Return (X, Y) of the center of cell containing provided text 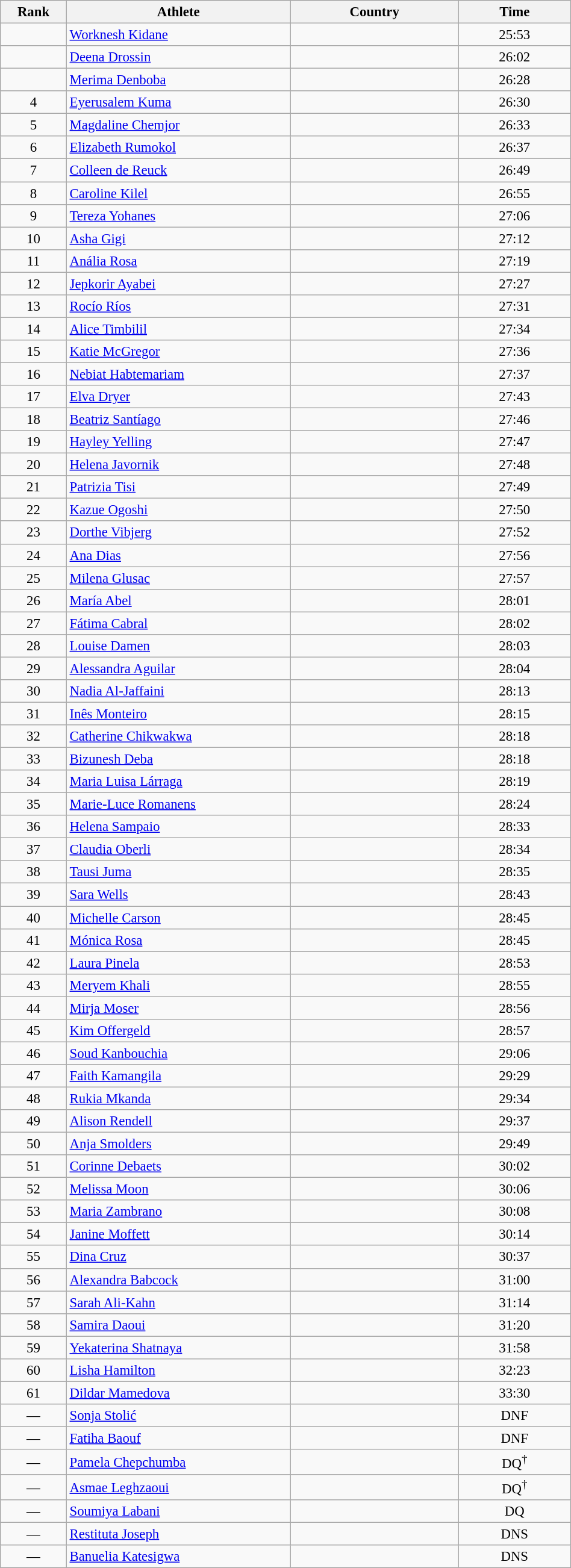
Katie McGregor (178, 352)
Tereza Yohanes (178, 216)
14 (34, 329)
27:31 (514, 306)
45 (34, 1031)
27:48 (514, 465)
30:02 (514, 1166)
18 (34, 420)
Milena Glusac (178, 578)
23 (34, 533)
61 (34, 1393)
5 (34, 125)
44 (34, 1008)
31:20 (514, 1325)
Alison Rendell (178, 1121)
27:37 (514, 374)
Dildar Mamedova (178, 1393)
Restituta Joseph (178, 1534)
26:37 (514, 148)
Mirja Moser (178, 1008)
Nadia Al-Jaffaini (178, 691)
40 (34, 918)
Marie-Luce Romanens (178, 804)
Sarah Ali-Kahn (178, 1302)
20 (34, 465)
53 (34, 1212)
Country (375, 12)
Hayley Yelling (178, 442)
43 (34, 985)
12 (34, 284)
28 (34, 646)
24 (34, 555)
28:02 (514, 623)
Caroline Kilel (178, 193)
Beatriz Santíago (178, 420)
28:15 (514, 714)
Faith Kamangila (178, 1076)
31:14 (514, 1302)
22 (34, 510)
26:28 (514, 80)
27:43 (514, 397)
Asmae Leghzaoui (178, 1487)
26:30 (514, 102)
DQ (514, 1511)
60 (34, 1370)
Sonja Stolić (178, 1416)
36 (34, 827)
32 (34, 736)
17 (34, 397)
Alice Timbilil (178, 329)
Sara Wells (178, 895)
33 (34, 759)
27:47 (514, 442)
58 (34, 1325)
Laura Pinela (178, 963)
57 (34, 1302)
16 (34, 374)
28:33 (514, 827)
42 (34, 963)
29:49 (514, 1144)
39 (34, 895)
34 (34, 782)
27:57 (514, 578)
21 (34, 487)
Anja Smolders (178, 1144)
30 (34, 691)
27:06 (514, 216)
25:53 (514, 35)
Deena Drossin (178, 57)
30:08 (514, 1212)
27:46 (514, 420)
Claudia Oberli (178, 850)
37 (34, 850)
Yekaterina Shatnaya (178, 1348)
Catherine Chikwakwa (178, 736)
26:49 (514, 170)
Magdaline Chemjor (178, 125)
25 (34, 578)
Jepkorir Ayabei (178, 284)
10 (34, 238)
41 (34, 940)
Worknesh Kidane (178, 35)
9 (34, 216)
38 (34, 873)
27:36 (514, 352)
46 (34, 1053)
Fatiha Baouf (178, 1438)
4 (34, 102)
Elizabeth Rumokol (178, 148)
Nebiat Habtemariam (178, 374)
27:50 (514, 510)
28:13 (514, 691)
Rocío Ríos (178, 306)
Janine Moffett (178, 1234)
29 (34, 668)
26:33 (514, 125)
27:52 (514, 533)
47 (34, 1076)
31 (34, 714)
27:19 (514, 261)
26 (34, 600)
Samira Daoui (178, 1325)
Merima Denboba (178, 80)
28:43 (514, 895)
28:34 (514, 850)
Time (514, 12)
49 (34, 1121)
Elva Dryer (178, 397)
Colleen de Reuck (178, 170)
32:23 (514, 1370)
Rukia Mkanda (178, 1098)
Michelle Carson (178, 918)
Lisha Hamilton (178, 1370)
29:29 (514, 1076)
28:24 (514, 804)
28:56 (514, 1008)
8 (34, 193)
27:34 (514, 329)
28:19 (514, 782)
Dorthe Vibjerg (178, 533)
Anália Rosa (178, 261)
30:06 (514, 1189)
13 (34, 306)
51 (34, 1166)
31:58 (514, 1348)
29:34 (514, 1098)
Melissa Moon (178, 1189)
27:49 (514, 487)
28:03 (514, 646)
11 (34, 261)
Helena Javornik (178, 465)
Banuelia Katesigwa (178, 1557)
Ana Dias (178, 555)
Tausi Juma (178, 873)
Alessandra Aguilar (178, 668)
50 (34, 1144)
Pamela Chepchumba (178, 1462)
30:14 (514, 1234)
Rank (34, 12)
33:30 (514, 1393)
Soumiya Labani (178, 1511)
Kazue Ogoshi (178, 510)
31:00 (514, 1280)
Eyerusalem Kuma (178, 102)
28:35 (514, 873)
Helena Sampaio (178, 827)
56 (34, 1280)
Maria Zambrano (178, 1212)
28:01 (514, 600)
27 (34, 623)
Louise Damen (178, 646)
María Abel (178, 600)
15 (34, 352)
Asha Gigi (178, 238)
27:12 (514, 238)
7 (34, 170)
Inês Monteiro (178, 714)
Meryem Khali (178, 985)
27:27 (514, 284)
Patrizia Tisi (178, 487)
Mónica Rosa (178, 940)
27:56 (514, 555)
Corinne Debaets (178, 1166)
Alexandra Babcock (178, 1280)
Kim Offergeld (178, 1031)
29:06 (514, 1053)
54 (34, 1234)
59 (34, 1348)
28:55 (514, 985)
35 (34, 804)
Fátima Cabral (178, 623)
28:04 (514, 668)
55 (34, 1257)
6 (34, 148)
26:02 (514, 57)
Bizunesh Deba (178, 759)
28:53 (514, 963)
29:37 (514, 1121)
52 (34, 1189)
19 (34, 442)
30:37 (514, 1257)
28:57 (514, 1031)
26:55 (514, 193)
Soud Kanbouchia (178, 1053)
Dina Cruz (178, 1257)
Maria Luisa Lárraga (178, 782)
Athlete (178, 12)
48 (34, 1098)
